Pinpoint the cell where the given text exists, returning its [X, Y] midpoint coordinate. 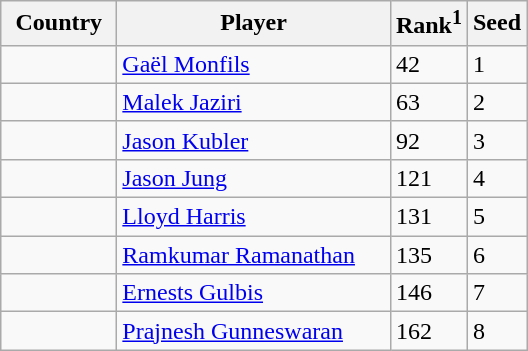
6 [496, 255]
Jason Kubler [254, 140]
2 [496, 102]
Jason Jung [254, 178]
5 [496, 217]
Gaël Monfils [254, 64]
4 [496, 178]
63 [428, 102]
92 [428, 140]
8 [496, 331]
146 [428, 293]
Rank1 [428, 24]
Prajnesh Gunneswaran [254, 331]
131 [428, 217]
Seed [496, 24]
135 [428, 255]
7 [496, 293]
Ernests Gulbis [254, 293]
162 [428, 331]
3 [496, 140]
1 [496, 64]
Lloyd Harris [254, 217]
Country [59, 24]
Malek Jaziri [254, 102]
121 [428, 178]
42 [428, 64]
Ramkumar Ramanathan [254, 255]
Player [254, 24]
